Output the (X, Y) coordinate of the center of the cell containing the given text.  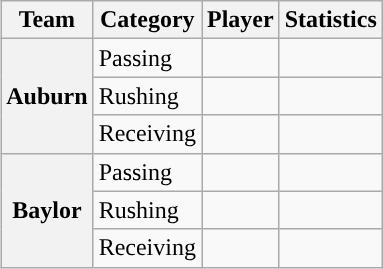
Category (147, 20)
Auburn (47, 96)
Baylor (47, 210)
Team (47, 20)
Player (241, 20)
Statistics (330, 20)
